Capture the cell that displays the provided text and extract its [X, Y] central coordinate. 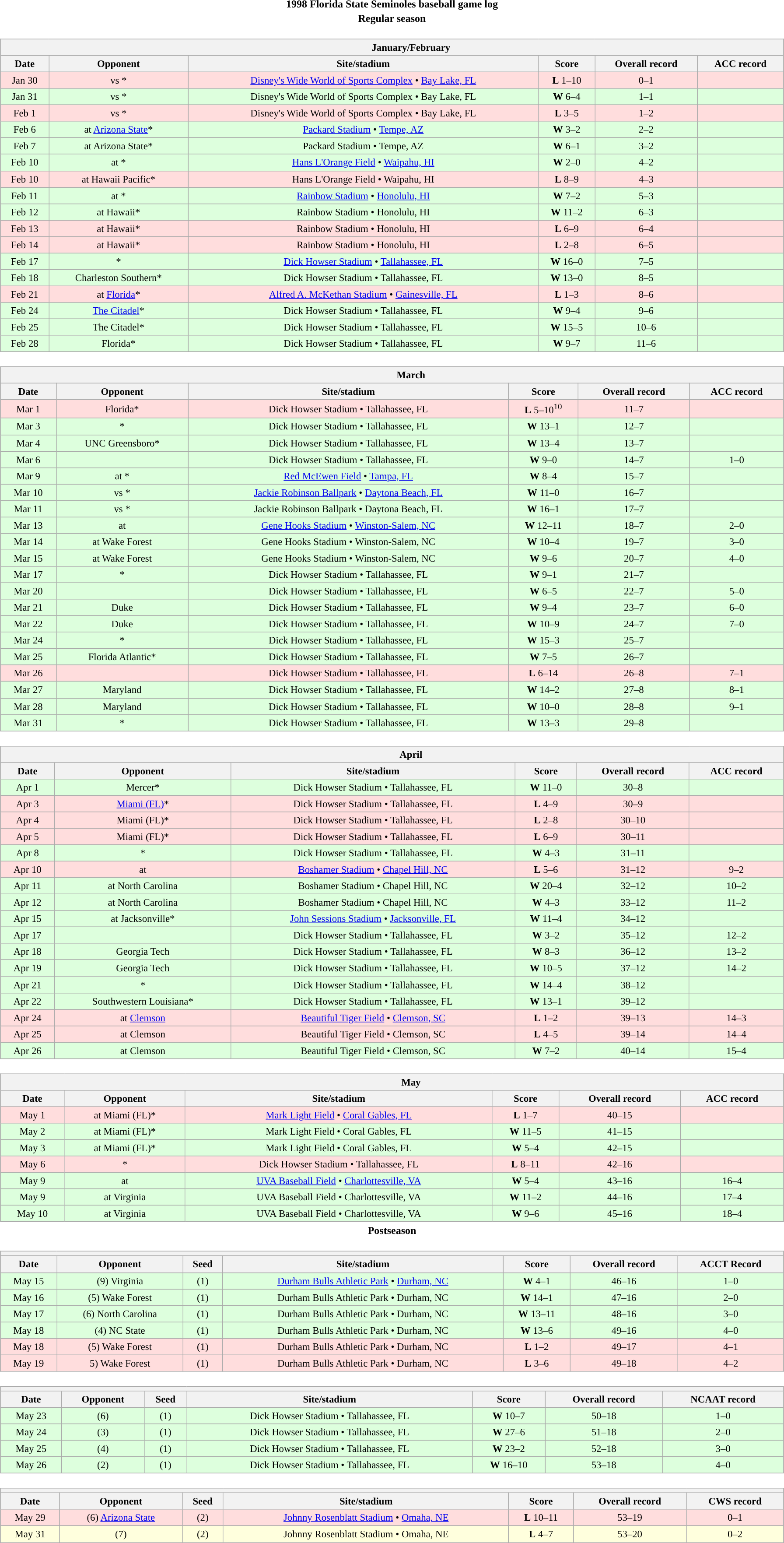
Feb 12 [24, 212]
W 16–1 [543, 509]
Apr 19 [28, 968]
May 25 [31, 1448]
May 31 [30, 1534]
39–14 [633, 1034]
6–3 [646, 212]
8–5 [646, 278]
12–2 [736, 935]
26–7 [633, 657]
47–16 [624, 1297]
(4) [103, 1448]
14–2 [736, 968]
26–8 [633, 673]
Alfred A. McKethan Stadium • Gainesville, FL [363, 294]
W 9–7 [567, 344]
W 13–3 [543, 723]
W 10–0 [543, 706]
Feb 11 [24, 196]
W 6–5 [543, 591]
Mar 13 [28, 525]
W 13–0 [567, 278]
Feb 13 [24, 228]
W 2–0 [567, 162]
W 13–6 [537, 1330]
19–7 [633, 542]
W 13–11 [537, 1314]
Apr 25 [28, 1034]
Mar 31 [28, 723]
53–20 [630, 1534]
May 17 [29, 1314]
40–14 [633, 1051]
(4) NC State [120, 1330]
17–4 [732, 1197]
36–12 [633, 952]
53–19 [630, 1518]
Feb 28 [24, 344]
NCAAT record [723, 1399]
5–0 [737, 591]
(6) [103, 1416]
14–3 [736, 1018]
Jan 31 [24, 97]
W 11–5 [525, 1132]
Mar 26 [28, 673]
L 6–14 [543, 673]
49–17 [624, 1346]
Apr 24 [28, 1018]
May 24 [31, 1432]
Mar 11 [28, 509]
52–18 [604, 1448]
Mar 28 [28, 706]
Southwestern Louisiana* [143, 1001]
2–2 [646, 130]
Feb 17 [24, 261]
30–8 [633, 787]
Charleston Southern* [119, 278]
John Sessions Stadium • Jacksonville, FL [373, 919]
W 12–11 [543, 525]
May 3 [32, 1148]
44–16 [619, 1197]
18–7 [633, 525]
W 11–4 [546, 919]
Mar 24 [28, 640]
Feb 7 [24, 146]
W 8–4 [543, 476]
(7) [121, 1534]
Feb 24 [24, 311]
Mar 3 [28, 426]
45–16 [619, 1214]
10–2 [736, 886]
9–6 [646, 311]
Feb 25 [24, 327]
21–7 [633, 575]
15–4 [736, 1051]
41–15 [619, 1132]
Apr 17 [28, 935]
48–16 [624, 1314]
W 27–6 [508, 1432]
9–2 [736, 869]
March [392, 375]
UNC Greensboro* [122, 443]
4–1 [731, 1346]
6–0 [737, 608]
(6) Arizona State [121, 1518]
W 10–7 [508, 1416]
7–1 [737, 673]
16–7 [633, 492]
9–1 [737, 706]
(6) North Carolina [120, 1314]
35–12 [633, 935]
Apr 10 [28, 869]
W 6–4 [567, 97]
at Florida* [119, 294]
May 29 [30, 1518]
6–4 [646, 228]
W 9–1 [543, 575]
Feb 1 [24, 113]
33–12 [633, 903]
42–15 [619, 1148]
27–8 [633, 690]
W 6–1 [567, 146]
Apr 3 [28, 804]
0–2 [735, 1534]
29–8 [633, 723]
L 5–6 [546, 869]
Mar 15 [28, 558]
May 1 [32, 1115]
28–8 [633, 706]
10–6 [646, 327]
Apr 26 [28, 1051]
ACCT Record [731, 1264]
May [392, 1082]
Red McEwen Field • Tampa, FL [348, 476]
3–2 [646, 146]
31–12 [633, 869]
49–16 [624, 1330]
Mar 6 [28, 460]
Mar 17 [28, 575]
Mar 1 [28, 409]
43–16 [619, 1181]
30–9 [633, 804]
May 2 [32, 1132]
Feb 6 [24, 130]
4–3 [646, 179]
25–7 [633, 640]
Mar 9 [28, 476]
Mar 4 [28, 443]
L 8–9 [567, 179]
Mar 14 [28, 542]
W 16–10 [508, 1465]
12–7 [633, 426]
17–7 [633, 509]
W 13–4 [543, 443]
W 10–4 [543, 542]
16–4 [732, 1181]
W 10–5 [546, 968]
11–7 [633, 409]
20–7 [633, 558]
Mar 27 [28, 690]
Apr 8 [28, 853]
Jan 30 [24, 80]
L 3–6 [537, 1363]
18–4 [732, 1214]
May 16 [29, 1297]
at Jacksonville* [143, 919]
Apr 21 [28, 984]
Mar 20 [28, 591]
May 26 [31, 1465]
31–11 [633, 853]
5–3 [646, 196]
Feb 14 [24, 245]
May 19 [29, 1363]
W 14–1 [537, 1297]
14–4 [736, 1034]
11–6 [646, 344]
50–18 [604, 1416]
23–7 [633, 608]
Mar 10 [28, 492]
Apr 22 [28, 1001]
L 1–3 [567, 294]
Apr 1 [28, 787]
11–2 [736, 903]
W 16–0 [567, 261]
39–13 [633, 1018]
8–6 [646, 294]
30–10 [633, 820]
Apr 12 [28, 903]
January/February [392, 47]
W 20–4 [546, 886]
13–7 [633, 443]
Feb 18 [24, 278]
7–5 [646, 261]
14–7 [633, 460]
30–11 [633, 837]
49–18 [624, 1363]
W 15–5 [567, 327]
W 9–0 [543, 460]
W 10–9 [543, 624]
6–5 [646, 245]
April [392, 754]
W 15–3 [543, 640]
15–7 [633, 476]
May 6 [32, 1164]
(3) [103, 1432]
13–2 [736, 952]
W 8–3 [546, 952]
W 23–2 [508, 1448]
1–2 [646, 113]
Mar 22 [28, 624]
(9) Virginia [120, 1281]
7–0 [737, 624]
May 23 [31, 1416]
Florida Atlantic* [122, 657]
37–12 [633, 968]
L 1–7 [525, 1115]
May 15 [29, 1281]
1–1 [646, 97]
L 4–9 [546, 804]
42–16 [619, 1164]
Apr 4 [28, 820]
Apr 18 [28, 952]
46–16 [624, 1281]
Apr 11 [28, 886]
40–15 [619, 1115]
8–1 [737, 690]
W 14–2 [543, 690]
L 1–10 [567, 80]
Mar 21 [28, 608]
5) Wake Forest [120, 1363]
CWS record [735, 1501]
39–12 [633, 1001]
22–7 [633, 591]
32–12 [633, 886]
L 4–5 [546, 1034]
53–18 [604, 1465]
Mercer* [143, 787]
38–12 [633, 984]
L 10–11 [541, 1518]
L 5–1010 [543, 409]
Apr 5 [28, 837]
W 7–5 [543, 657]
L 8–11 [525, 1164]
24–7 [633, 624]
51–18 [604, 1432]
Feb 21 [24, 294]
at Hawaii Pacific* [119, 179]
May 10 [32, 1214]
L 4–7 [541, 1534]
34–12 [633, 919]
Mar 25 [28, 657]
W 4–1 [537, 1281]
W 14–4 [546, 984]
L 3–5 [567, 113]
Apr 15 [28, 919]
